Pinpoint the cell where the given text exists, returning its [x, y] midpoint coordinate. 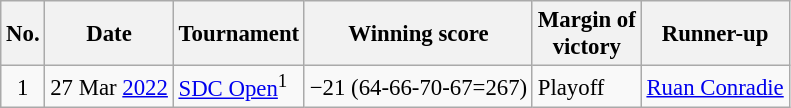
Margin ofvictory [586, 34]
27 Mar 2022 [109, 87]
SDC Open1 [238, 87]
No. [23, 34]
Tournament [238, 34]
−21 (64-66-70-67=267) [418, 87]
Ruan Conradie [715, 87]
Winning score [418, 34]
Date [109, 34]
Playoff [586, 87]
1 [23, 87]
Runner-up [715, 34]
